Scan for the cell matching the given text and deliver its [x, y] coordinate at center. 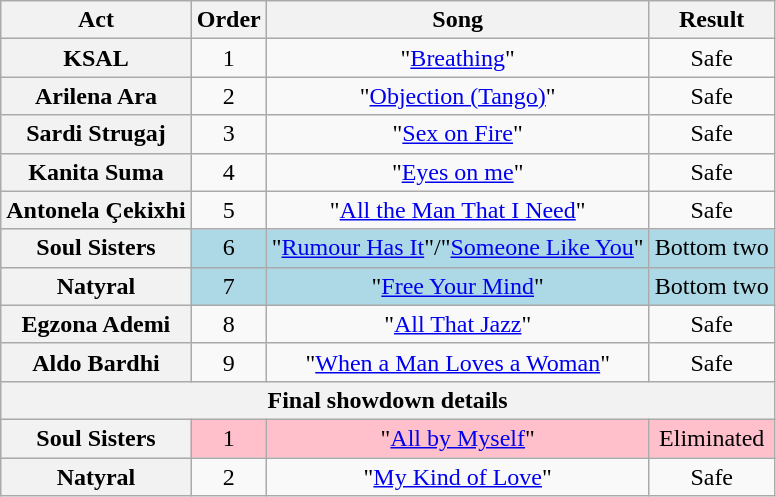
6 [228, 248]
3 [228, 134]
"All by Myself" [458, 438]
"All the Man That I Need" [458, 210]
"Eyes on me" [458, 172]
5 [228, 210]
4 [228, 172]
Egzona Ademi [96, 324]
Order [228, 20]
Final showdown details [388, 400]
8 [228, 324]
Eliminated [712, 438]
Aldo Bardhi [96, 362]
Kanita Suma [96, 172]
"Objection (Tango)" [458, 96]
"Free Your Mind" [458, 286]
"Breathing" [458, 58]
"My Kind of Love" [458, 477]
"All That Jazz" [458, 324]
KSAL [96, 58]
9 [228, 362]
"Sex on Fire" [458, 134]
7 [228, 286]
Arilena Ara [96, 96]
Act [96, 20]
"When a Man Loves a Woman" [458, 362]
Song [458, 20]
Sardi Strugaj [96, 134]
Result [712, 20]
Antonela Çekixhi [96, 210]
"Rumour Has It"/"Someone Like You" [458, 248]
